Detect which cell encompasses the target text, then output its (X, Y) center coordinate. 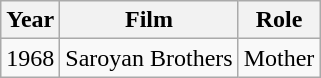
1968 (30, 58)
Year (30, 20)
Role (279, 20)
Mother (279, 58)
Saroyan Brothers (149, 58)
Film (149, 20)
